Output the [X, Y] coordinate of the center of the cell containing the given text.  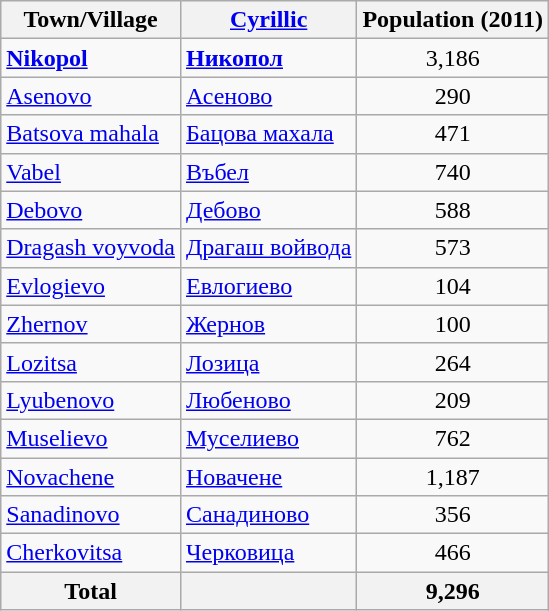
Санадиново [268, 515]
Lyubenovo [91, 400]
100 [453, 324]
573 [453, 248]
Debovo [91, 210]
740 [453, 172]
Zhernov [91, 324]
1,187 [453, 477]
209 [453, 400]
3,186 [453, 58]
Asenovo [91, 96]
Sanadinovo [91, 515]
356 [453, 515]
Muselievo [91, 438]
Черковица [268, 553]
264 [453, 362]
Въбел [268, 172]
Драгаш войвода [268, 248]
Cyrillic [268, 20]
Evlogievo [91, 286]
290 [453, 96]
471 [453, 134]
588 [453, 210]
Town/Village [91, 20]
466 [453, 553]
Евлогиево [268, 286]
Lozitsa [91, 362]
762 [453, 438]
Total [91, 591]
Асеново [268, 96]
Population (2011) [453, 20]
Любеново [268, 400]
Vabel [91, 172]
Cherkovitsa [91, 553]
Никопол [268, 58]
Жернов [268, 324]
104 [453, 286]
Batsova mahala [91, 134]
9,296 [453, 591]
Novachene [91, 477]
Муселиево [268, 438]
Dragash voyvoda [91, 248]
Новачене [268, 477]
Nikopol [91, 58]
Лозица [268, 362]
Бацова махала [268, 134]
Дебово [268, 210]
